From the cell containing the given text, extract its center point as (X, Y) coordinate. 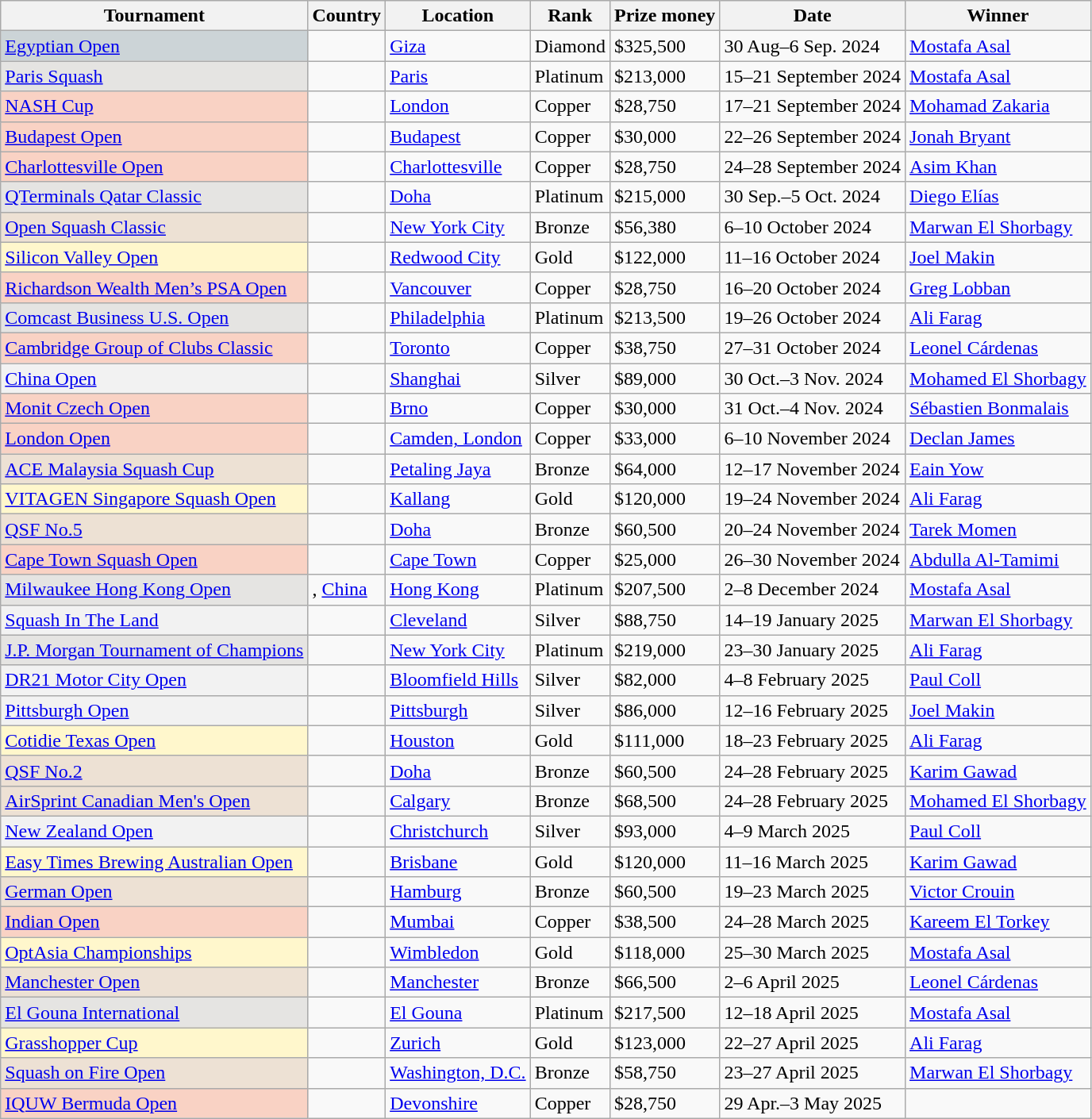
$82,000 (664, 680)
$118,000 (664, 952)
Vancouver (458, 287)
30 Sep.–5 Oct. 2024 (813, 197)
Comcast Business U.S. Open (154, 317)
$33,000 (664, 439)
4–8 February 2025 (813, 680)
Redwood City (458, 257)
El Gouna (458, 1013)
$219,000 (664, 650)
Budapest (458, 137)
Asim Khan (998, 167)
20–24 November 2024 (813, 529)
Declan James (998, 439)
Camden, London (458, 439)
Calgary (458, 801)
Hamburg (458, 892)
12–18 April 2025 (813, 1013)
Christchurch (458, 831)
IQUW Bermuda Open (154, 1103)
Giza (458, 46)
12–17 November 2024 (813, 469)
24–28 March 2025 (813, 922)
6–10 November 2024 (813, 439)
QSF No.5 (154, 529)
Pittsburgh (458, 710)
Indian Open (154, 922)
$217,500 (664, 1013)
$213,000 (664, 76)
31 Oct.–4 Nov. 2024 (813, 409)
$325,500 (664, 46)
Manchester (458, 982)
Kallang (458, 499)
Winner (998, 16)
14–19 January 2025 (813, 620)
Wimbledon (458, 952)
Eain Yow (998, 469)
$111,000 (664, 740)
11–16 October 2024 (813, 257)
12–16 February 2025 (813, 710)
Budapest Open (154, 137)
Brisbane (458, 861)
6–10 October 2024 (813, 227)
2–6 April 2025 (813, 982)
QSF No.2 (154, 771)
Paris (458, 76)
Cape Town (458, 559)
$89,000 (664, 379)
$58,750 (664, 1073)
VITAGEN Singapore Squash Open (154, 499)
4–9 March 2025 (813, 831)
Kareem El Torkey (998, 922)
$123,000 (664, 1043)
Squash on Fire Open (154, 1073)
Tarek Momen (998, 529)
London (458, 106)
AirSprint Canadian Men's Open (154, 801)
17–21 September 2024 (813, 106)
$66,500 (664, 982)
Diamond (570, 46)
Toronto (458, 348)
22–26 September 2024 (813, 137)
Cambridge Group of Clubs Classic (154, 348)
Brno (458, 409)
11–16 March 2025 (813, 861)
Sébastien Bonmalais (998, 409)
23–30 January 2025 (813, 650)
Squash In The Land (154, 620)
Monit Czech Open (154, 409)
Houston (458, 740)
DR21 Motor City Open (154, 680)
Washington, D.C. (458, 1073)
German Open (154, 892)
16–20 October 2024 (813, 287)
27–31 October 2024 (813, 348)
London Open (154, 439)
30 Oct.–3 Nov. 2024 (813, 379)
Petaling Jaya (458, 469)
Cotidie Texas Open (154, 740)
$38,750 (664, 348)
19–24 November 2024 (813, 499)
23–27 April 2025 (813, 1073)
Diego Elías (998, 197)
Rank (570, 16)
Date (813, 16)
Cleveland (458, 620)
$56,380 (664, 227)
Victor Crouin (998, 892)
Shanghai (458, 379)
OptAsia Championships (154, 952)
$68,500 (664, 801)
22–27 April 2025 (813, 1043)
Paris Squash (154, 76)
Grasshopper Cup (154, 1043)
$93,000 (664, 831)
Hong Kong (458, 590)
Prize money (664, 16)
NASH Cup (154, 106)
Richardson Wealth Men’s PSA Open (154, 287)
Mohamad Zakaria (998, 106)
Greg Lobban (998, 287)
Silicon Valley Open (154, 257)
25–30 March 2025 (813, 952)
Open Squash Classic (154, 227)
19–26 October 2024 (813, 317)
Country (347, 16)
$213,500 (664, 317)
$215,000 (664, 197)
Philadelphia (458, 317)
19–23 March 2025 (813, 892)
Tournament (154, 16)
Jonah Bryant (998, 137)
New Zealand Open (154, 831)
29 Apr.–3 May 2025 (813, 1103)
$122,000 (664, 257)
Location (458, 16)
Abdulla Al-Tamimi (998, 559)
J.P. Morgan Tournament of Champions (154, 650)
$207,500 (664, 590)
18–23 February 2025 (813, 740)
Bloomfield Hills (458, 680)
Mumbai (458, 922)
, China (347, 590)
Charlottesville (458, 167)
China Open (154, 379)
ACE Malaysia Squash Cup (154, 469)
$25,000 (664, 559)
2–8 December 2024 (813, 590)
15–21 September 2024 (813, 76)
Manchester Open (154, 982)
Milwaukee Hong Kong Open (154, 590)
Cape Town Squash Open (154, 559)
El Gouna International (154, 1013)
26–30 November 2024 (813, 559)
Easy Times Brewing Australian Open (154, 861)
Egyptian Open (154, 46)
$86,000 (664, 710)
24–28 September 2024 (813, 167)
Zurich (458, 1043)
$64,000 (664, 469)
30 Aug–6 Sep. 2024 (813, 46)
Devonshire (458, 1103)
$88,750 (664, 620)
$38,500 (664, 922)
Charlottesville Open (154, 167)
Pittsburgh Open (154, 710)
QTerminals Qatar Classic (154, 197)
